From the cell containing the given text, extract its center point as [X, Y] coordinate. 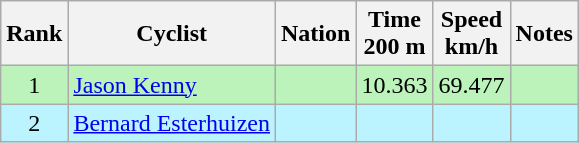
Jason Kenny [172, 85]
2 [34, 123]
Cyclist [172, 34]
10.363 [394, 85]
Rank [34, 34]
Bernard Esterhuizen [172, 123]
Time200 m [394, 34]
1 [34, 85]
69.477 [472, 85]
Nation [316, 34]
Notes [544, 34]
Speedkm/h [472, 34]
